Determine the (x, y) coordinate at the center of the cell enclosing the given text.  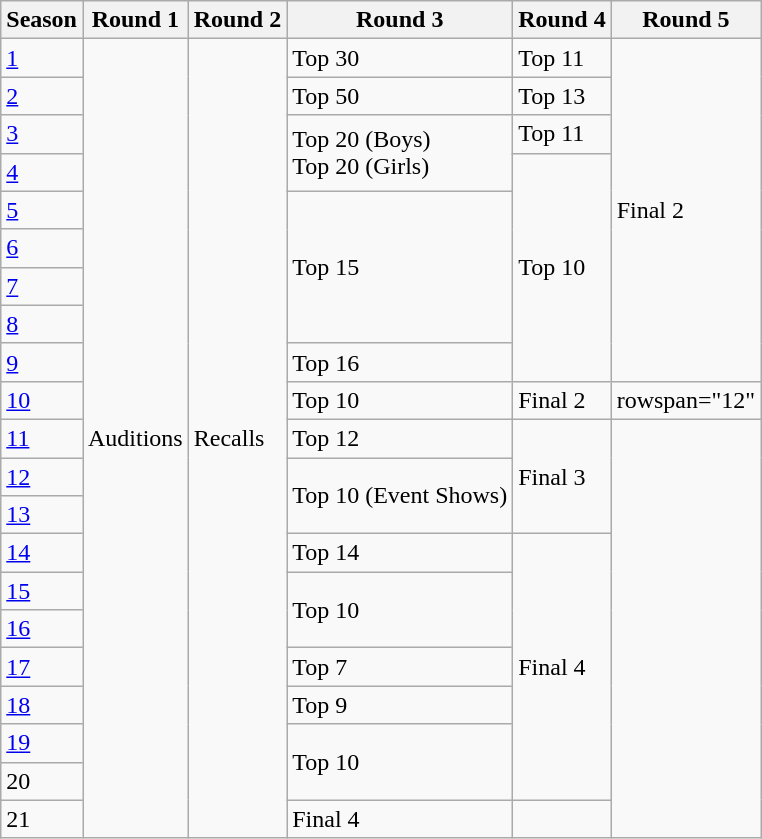
17 (42, 667)
Top 13 (562, 96)
Top 10 (Event Shows) (400, 496)
10 (42, 400)
Top 14 (400, 553)
Top 15 (400, 267)
19 (42, 743)
11 (42, 438)
13 (42, 515)
16 (42, 629)
Top 12 (400, 438)
Final 3 (562, 476)
Top 30 (400, 58)
Top 9 (400, 705)
12 (42, 477)
Season (42, 20)
Round 4 (562, 20)
rowspan="12" (686, 400)
Top 7 (400, 667)
6 (42, 248)
Top 20 (Boys)Top 20 (Girls) (400, 153)
Auditions (135, 438)
4 (42, 172)
21 (42, 819)
Round 3 (400, 20)
7 (42, 286)
Recalls (237, 438)
14 (42, 553)
3 (42, 134)
Top 16 (400, 362)
9 (42, 362)
8 (42, 324)
Round 1 (135, 20)
18 (42, 705)
Top 50 (400, 96)
1 (42, 58)
15 (42, 591)
Round 5 (686, 20)
Round 2 (237, 20)
5 (42, 210)
20 (42, 781)
2 (42, 96)
